Return (X, Y) of the center of cell containing provided text 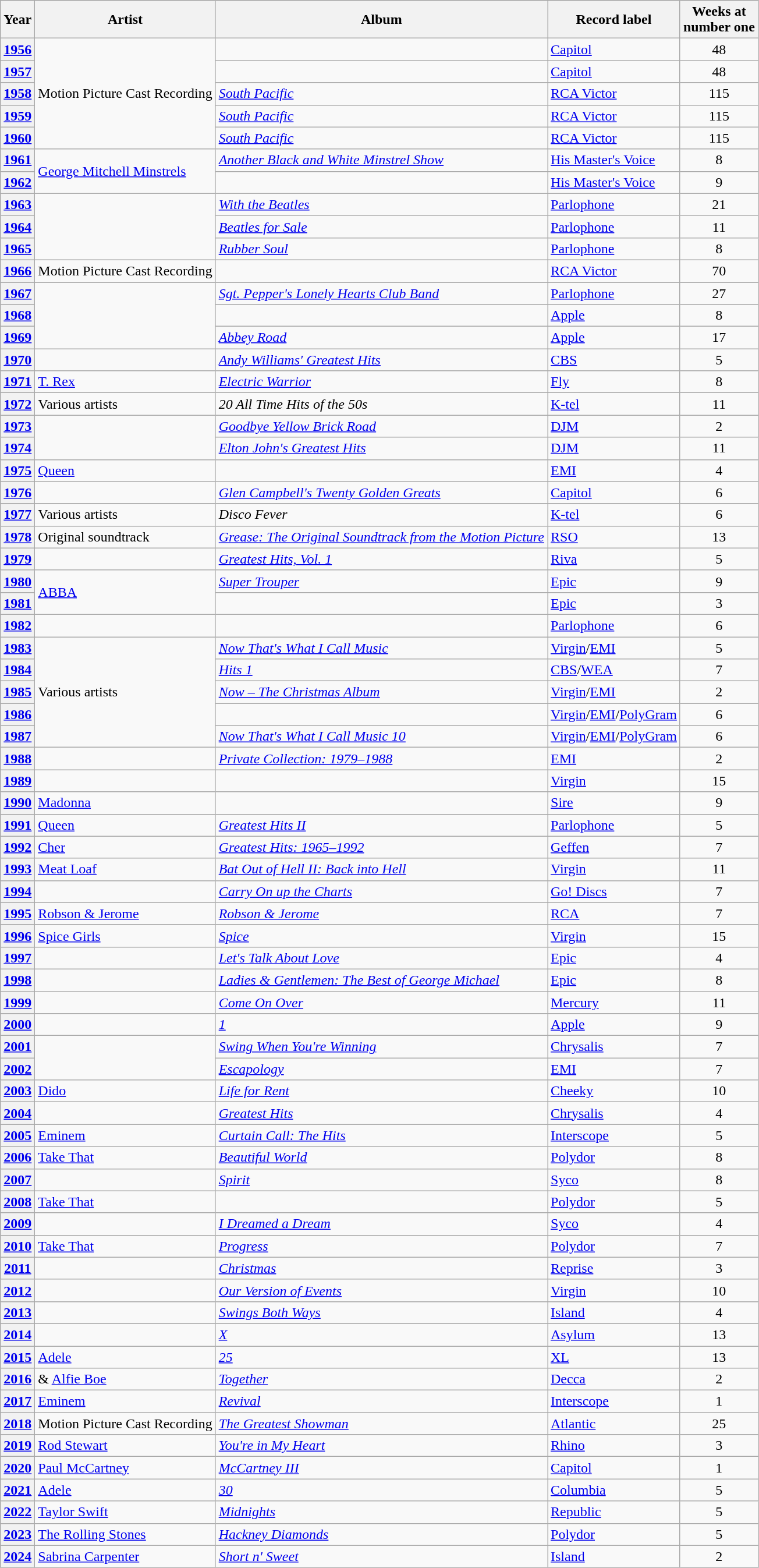
1996 (17, 936)
2015 (17, 1357)
1963 (17, 204)
2008 (17, 1202)
Carry On up the Charts (381, 891)
2020 (17, 1468)
Cher (125, 847)
1985 (17, 692)
1962 (17, 182)
RSO (613, 537)
Year (17, 20)
1979 (17, 559)
1967 (17, 293)
With the Beatles (381, 204)
Escapology (381, 1069)
1983 (17, 648)
2006 (17, 1158)
Greatest Hits II (381, 825)
1969 (17, 338)
1960 (17, 138)
Beatles for Sale (381, 226)
1987 (17, 737)
1995 (17, 914)
2017 (17, 1401)
X (381, 1335)
Sgt. Pepper's Lonely Hearts Club Band (381, 293)
Bat Out of Hell II: Back into Hell (381, 869)
The Greatest Showman (381, 1424)
Midnights (381, 1512)
27 (719, 293)
Super Trouper (381, 581)
2022 (17, 1512)
2000 (17, 1025)
1975 (17, 470)
1994 (17, 891)
70 (719, 271)
17 (719, 338)
Disco Fever (381, 515)
1972 (17, 404)
1997 (17, 958)
Life for Rent (381, 1091)
1976 (17, 493)
2001 (17, 1047)
1998 (17, 980)
Taylor Swift (125, 1512)
Decca (613, 1379)
Paul McCartney (125, 1468)
1965 (17, 249)
20 All Time Hits of the 50s (381, 404)
Original soundtrack (125, 537)
1961 (17, 160)
Sire (613, 803)
Rod Stewart (125, 1446)
You're in My Heart (381, 1446)
1977 (17, 515)
1981 (17, 603)
2002 (17, 1069)
Now That's What I Call Music (381, 648)
1986 (17, 714)
Revival (381, 1401)
2009 (17, 1224)
2024 (17, 1556)
Spirit (381, 1180)
Let's Talk About Love (381, 958)
George Mitchell Minstrels (125, 171)
Asylum (613, 1335)
30 (381, 1490)
Geffen (613, 847)
CBS/WEA (613, 670)
2010 (17, 1246)
Riva (613, 559)
Christmas (381, 1268)
Private Collection: 1979–1988 (381, 759)
1973 (17, 426)
Swings Both Ways (381, 1312)
1992 (17, 847)
1991 (17, 825)
2012 (17, 1290)
Columbia (613, 1490)
1999 (17, 1002)
Abbey Road (381, 338)
2011 (17, 1268)
Curtain Call: The Hits (381, 1135)
Elton John's Greatest Hits (381, 448)
2005 (17, 1135)
1966 (17, 271)
Go! Discs (613, 891)
2019 (17, 1446)
1957 (17, 72)
2016 (17, 1379)
CBS (613, 360)
Electric Warrior (381, 382)
1970 (17, 360)
1989 (17, 781)
1974 (17, 448)
2021 (17, 1490)
Goodbye Yellow Brick Road (381, 426)
Beautiful World (381, 1158)
Now – The Christmas Album (381, 692)
1990 (17, 803)
2003 (17, 1091)
Album (381, 20)
Record label (613, 20)
Greatest Hits (381, 1113)
Atlantic (613, 1424)
I Dreamed a Dream (381, 1224)
Hackney Diamonds (381, 1534)
2004 (17, 1113)
Hits 1 (381, 670)
Mercury (613, 1002)
1956 (17, 49)
2007 (17, 1180)
1984 (17, 670)
Come On Over (381, 1002)
Rhino (613, 1446)
Progress (381, 1246)
Reprise (613, 1268)
Together (381, 1379)
The Rolling Stones (125, 1534)
1978 (17, 537)
1958 (17, 94)
Fly (613, 382)
T. Rex (125, 382)
1988 (17, 759)
Swing When You're Winning (381, 1047)
Cheeky (613, 1091)
Madonna (125, 803)
Another Black and White Minstrel Show (381, 160)
1959 (17, 116)
Greatest Hits: 1965–1992 (381, 847)
Spice Girls (125, 936)
Weeks atnumber one (719, 20)
Sabrina Carpenter (125, 1556)
XL (613, 1357)
RCA (613, 914)
Glen Campbell's Twenty Golden Greats (381, 493)
1982 (17, 625)
2013 (17, 1312)
Now That's What I Call Music 10 (381, 737)
1971 (17, 382)
Ladies & Gentlemen: The Best of George Michael (381, 980)
Dido (125, 1091)
Meat Loaf (125, 869)
Spice (381, 936)
2018 (17, 1424)
Grease: The Original Soundtrack from the Motion Picture (381, 537)
1968 (17, 316)
Andy Williams' Greatest Hits (381, 360)
ABBA (125, 592)
Artist (125, 20)
Greatest Hits, Vol. 1 (381, 559)
1993 (17, 869)
Rubber Soul (381, 249)
21 (719, 204)
1980 (17, 581)
Our Version of Events (381, 1290)
Short n' Sweet (381, 1556)
McCartney III (381, 1468)
2014 (17, 1335)
2023 (17, 1534)
Republic (613, 1512)
& Alfie Boe (125, 1379)
1964 (17, 226)
